Return the [x, y] coordinate for the center point of the cell that contains the specified text.  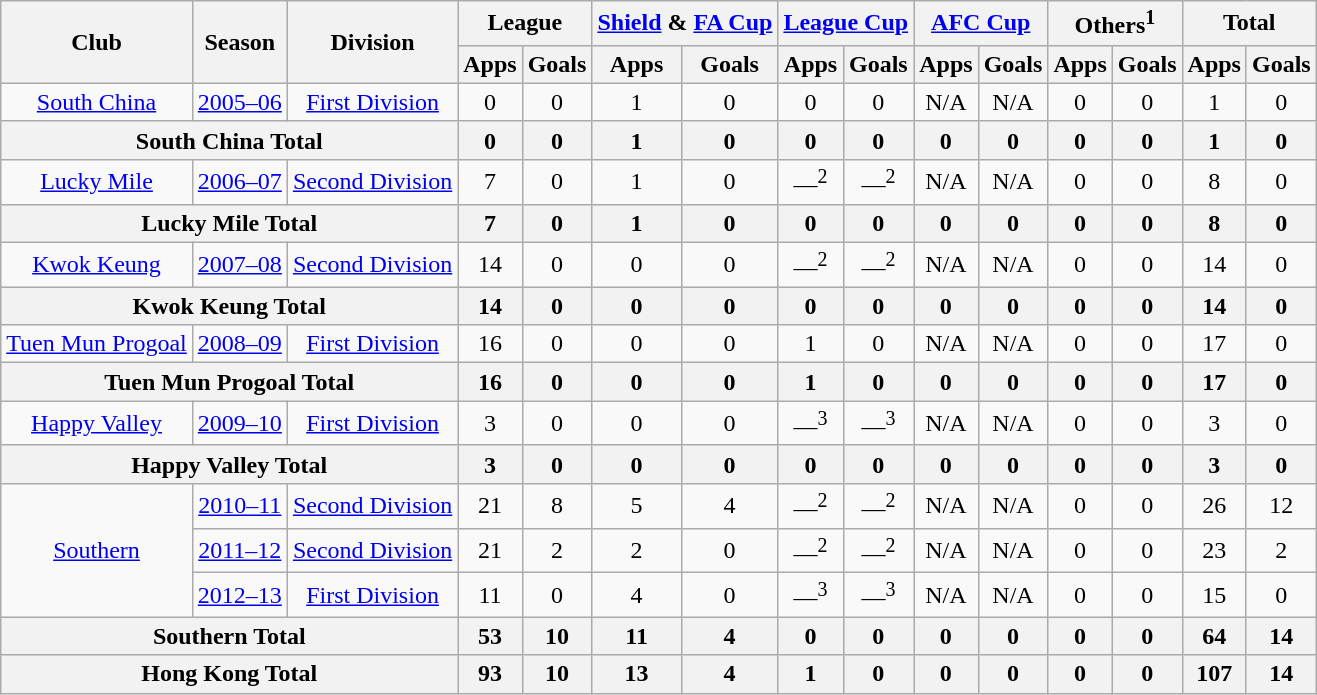
South China [97, 102]
93 [490, 674]
Kwok Keung Total [230, 306]
5 [636, 506]
League [525, 24]
Hong Kong Total [230, 674]
League Cup [846, 24]
15 [1214, 596]
Lucky Mile [97, 182]
Division [372, 42]
Others1 [1115, 24]
12 [1281, 506]
Tuen Mun Progoal [97, 344]
2009–10 [240, 424]
64 [1214, 636]
2012–13 [240, 596]
Lucky Mile Total [230, 223]
Southern Total [230, 636]
53 [490, 636]
23 [1214, 550]
2010–11 [240, 506]
26 [1214, 506]
Tuen Mun Progoal Total [230, 382]
Season [240, 42]
Total [1249, 24]
AFC Cup [981, 24]
2008–09 [240, 344]
2006–07 [240, 182]
Happy Valley Total [230, 464]
Kwok Keung [97, 264]
2007–08 [240, 264]
Shield & FA Cup [685, 24]
107 [1214, 674]
South China Total [230, 140]
Club [97, 42]
2011–12 [240, 550]
13 [636, 674]
Happy Valley [97, 424]
Southern [97, 550]
2005–06 [240, 102]
